Identify which cell holds the provided text, then report its (X, Y) central coordinate. 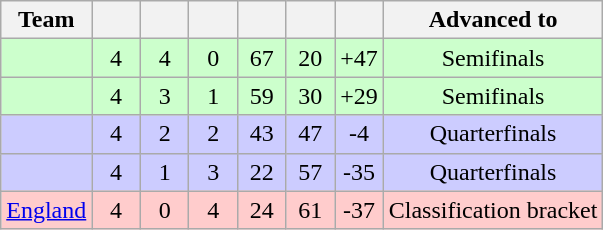
59 (262, 96)
Team (46, 20)
Advanced to (493, 20)
57 (310, 172)
-35 (360, 172)
67 (262, 58)
+29 (360, 96)
-4 (360, 134)
47 (310, 134)
Classification bracket (493, 210)
24 (262, 210)
43 (262, 134)
England (46, 210)
-37 (360, 210)
+47 (360, 58)
20 (310, 58)
61 (310, 210)
22 (262, 172)
30 (310, 96)
